Pinpoint the cell where the given text exists, returning its (X, Y) midpoint coordinate. 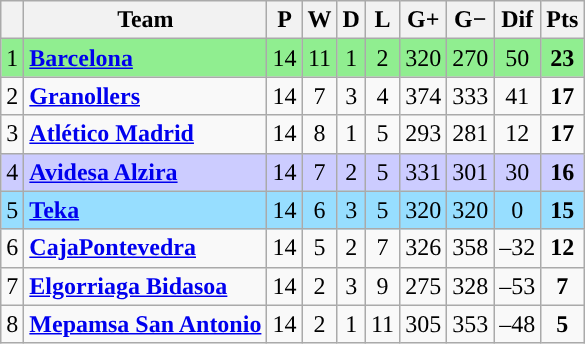
Mepamsa San Antonio (146, 324)
16 (562, 172)
Granollers (146, 96)
15 (562, 210)
374 (424, 96)
301 (470, 172)
G+ (424, 20)
9 (382, 286)
Pts (562, 20)
333 (470, 96)
Avidesa Alzira (146, 172)
–53 (518, 286)
–48 (518, 324)
326 (424, 248)
270 (470, 58)
30 (518, 172)
305 (424, 324)
331 (424, 172)
Elgorriaga Bidasoa (146, 286)
41 (518, 96)
Dif (518, 20)
Teka (146, 210)
281 (470, 134)
328 (470, 286)
–32 (518, 248)
P (284, 20)
0 (518, 210)
CajaPontevedra (146, 248)
353 (470, 324)
358 (470, 248)
L (382, 20)
D (351, 20)
293 (424, 134)
Barcelona (146, 58)
G− (470, 20)
Team (146, 20)
275 (424, 286)
W (320, 20)
Atlético Madrid (146, 134)
23 (562, 58)
50 (518, 58)
